From the cell containing the given text, extract its center point as (x, y) coordinate. 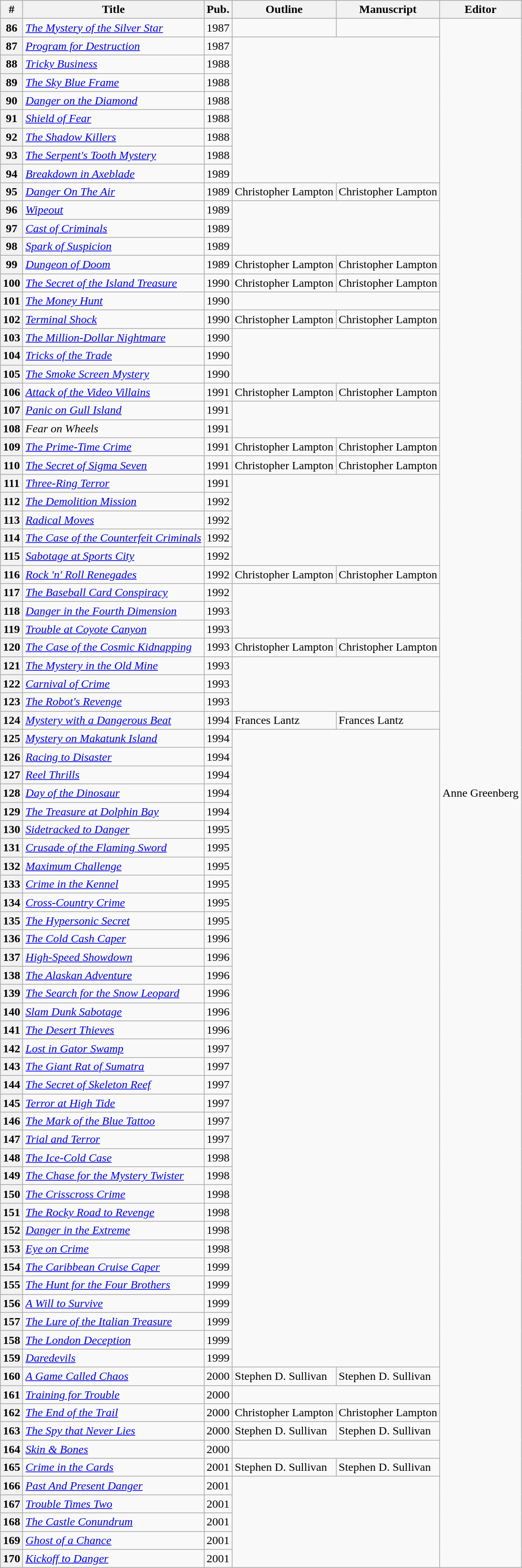
121 (11, 666)
Radical Moves (113, 519)
126 (11, 756)
Mystery on Makatunk Island (113, 738)
The Mystery of the Silver Star (113, 28)
149 (11, 1176)
162 (11, 1413)
103 (11, 338)
Danger in the Extreme (113, 1230)
The Castle Conundrum (113, 1522)
119 (11, 629)
89 (11, 82)
Cast of Criminals (113, 228)
A Game Called Chaos (113, 1376)
128 (11, 793)
The Giant Rat of Sumatra (113, 1066)
155 (11, 1285)
Anne Greenberg (480, 793)
Tricks of the Trade (113, 356)
93 (11, 155)
167 (11, 1504)
Terror at High Tide (113, 1103)
94 (11, 173)
Fear on Wheels (113, 429)
Tricky Business (113, 64)
Rock 'n' Roll Renegades (113, 575)
127 (11, 775)
Trouble Times Two (113, 1504)
Outline (284, 10)
The Ice-Cold Case (113, 1158)
156 (11, 1303)
164 (11, 1449)
Sabotage at Sports City (113, 556)
88 (11, 64)
Title (113, 10)
Training for Trouble (113, 1395)
# (11, 10)
The Money Hunt (113, 301)
141 (11, 1030)
The Case of the Cosmic Kidnapping (113, 647)
105 (11, 374)
124 (11, 720)
106 (11, 392)
168 (11, 1522)
The Caribbean Cruise Caper (113, 1267)
Crime in the Cards (113, 1467)
Danger on the Diamond (113, 101)
100 (11, 283)
159 (11, 1358)
Skin & Bones (113, 1449)
The Cold Cash Caper (113, 939)
87 (11, 46)
The Spy that Never Lies (113, 1431)
120 (11, 647)
Spark of Suspicion (113, 247)
Cross-Country Crime (113, 902)
112 (11, 501)
104 (11, 356)
138 (11, 975)
91 (11, 119)
147 (11, 1139)
95 (11, 192)
The Crisscross Crime (113, 1194)
153 (11, 1249)
The Mark of the Blue Tattoo (113, 1121)
The Hypersonic Secret (113, 921)
The Sky Blue Frame (113, 82)
The Prime-Time Crime (113, 447)
161 (11, 1395)
130 (11, 830)
Day of the Dinosaur (113, 793)
129 (11, 812)
Reel Thrills (113, 775)
132 (11, 866)
Past And Present Danger (113, 1486)
166 (11, 1486)
Breakdown in Axeblade (113, 173)
The Shadow Killers (113, 137)
143 (11, 1066)
158 (11, 1340)
Attack of the Video Villains (113, 392)
107 (11, 410)
The Smoke Screen Mystery (113, 374)
Carnival of Crime (113, 684)
165 (11, 1467)
122 (11, 684)
109 (11, 447)
Lost in Gator Swamp (113, 1048)
The Secret of Skeleton Reef (113, 1084)
The Treasure at Dolphin Bay (113, 812)
Ghost of a Chance (113, 1540)
The Mystery in the Old Mine (113, 666)
The Secret of the Island Treasure (113, 283)
Trouble at Coyote Canyon (113, 629)
116 (11, 575)
The End of the Trail (113, 1413)
125 (11, 738)
Maximum Challenge (113, 866)
Kickoff to Danger (113, 1558)
High-Speed Showdown (113, 957)
The Rocky Road to Revenge (113, 1212)
86 (11, 28)
Crime in the Kennel (113, 884)
108 (11, 429)
The Case of the Counterfeit Criminals (113, 538)
118 (11, 611)
101 (11, 301)
The Secret of Sigma Seven (113, 465)
Panic on Gull Island (113, 410)
163 (11, 1431)
The Alaskan Adventure (113, 975)
The Search for the Snow Leopard (113, 993)
157 (11, 1321)
140 (11, 1012)
92 (11, 137)
The Robot's Revenge (113, 702)
Wipeout (113, 210)
96 (11, 210)
136 (11, 939)
123 (11, 702)
110 (11, 465)
146 (11, 1121)
98 (11, 247)
142 (11, 1048)
160 (11, 1376)
The Demolition Mission (113, 501)
The Million-Dollar Nightmare (113, 338)
115 (11, 556)
169 (11, 1540)
Three-Ring Terror (113, 483)
Slam Dunk Sabotage (113, 1012)
Racing to Disaster (113, 756)
Sidetracked to Danger (113, 830)
The London Deception (113, 1340)
Crusade of the Flaming Sword (113, 848)
134 (11, 902)
Pub. (218, 10)
Danger On The Air (113, 192)
Mystery with a Dangerous Beat (113, 720)
90 (11, 101)
97 (11, 228)
151 (11, 1212)
144 (11, 1084)
The Serpent's Tooth Mystery (113, 155)
139 (11, 993)
133 (11, 884)
102 (11, 319)
The Chase for the Mystery Twister (113, 1176)
150 (11, 1194)
Danger in the Fourth Dimension (113, 611)
Eye on Crime (113, 1249)
152 (11, 1230)
Daredevils (113, 1358)
Dungeon of Doom (113, 265)
148 (11, 1158)
The Lure of the Italian Treasure (113, 1321)
Program for Destruction (113, 46)
The Desert Thieves (113, 1030)
114 (11, 538)
131 (11, 848)
Terminal Shock (113, 319)
135 (11, 921)
137 (11, 957)
A Will to Survive (113, 1303)
The Baseball Card Conspiracy (113, 593)
Manuscript (388, 10)
145 (11, 1103)
111 (11, 483)
The Hunt for the Four Brothers (113, 1285)
170 (11, 1558)
113 (11, 519)
99 (11, 265)
Shield of Fear (113, 119)
117 (11, 593)
Trial and Terror (113, 1139)
154 (11, 1267)
Editor (480, 10)
